Output the [X, Y] coordinate of the center of the cell containing the given text.  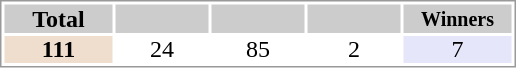
Total [58, 18]
24 [162, 50]
2 [354, 50]
111 [58, 50]
85 [258, 50]
Winners [458, 18]
7 [458, 50]
